Return [X, Y] of the center of cell containing provided text 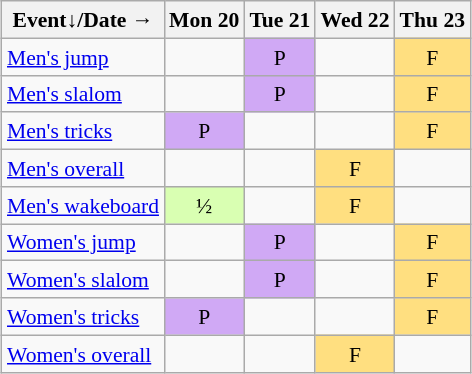
Men's overall [83, 168]
Men's jump [83, 56]
Women's tricks [83, 316]
Mon 20 [204, 20]
½ [204, 204]
Women's overall [83, 354]
Women's jump [83, 242]
Men's wakeboard [83, 204]
Wed 22 [354, 20]
Tue 21 [280, 20]
Thu 23 [433, 20]
Women's slalom [83, 280]
Event↓/Date → [83, 20]
Men's slalom [83, 94]
Men's tricks [83, 130]
